Locate the cell with the specified text and output its (x, y) center coordinate. 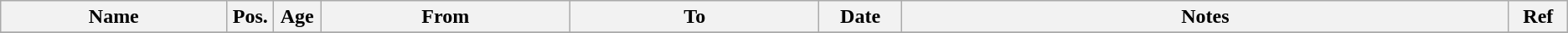
From (446, 17)
Age (297, 17)
Pos. (250, 17)
Date (861, 17)
Ref (1538, 17)
Name (114, 17)
To (695, 17)
Notes (1204, 17)
